Determine the (X, Y) coordinate at the center of the cell enclosing the given text.  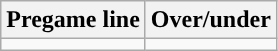
Over/under (210, 20)
Pregame line (74, 20)
